Search for the cell housing the specified text and yield its (x, y) center coordinate. 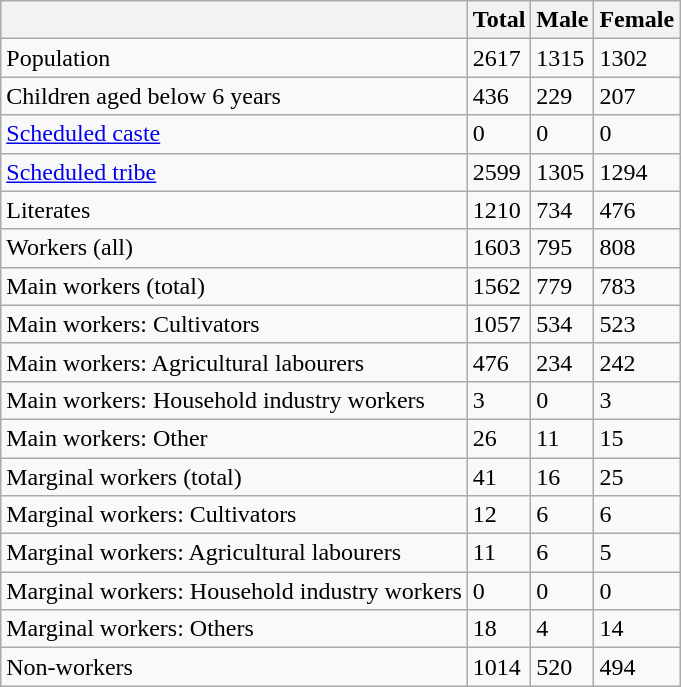
808 (637, 248)
25 (637, 477)
783 (637, 286)
Main workers: Household industry workers (234, 400)
Marginal workers: Cultivators (234, 515)
Main workers (total) (234, 286)
5 (637, 553)
Main workers: Other (234, 438)
734 (562, 210)
Literates (234, 210)
1057 (499, 324)
Marginal workers (total) (234, 477)
234 (562, 362)
534 (562, 324)
523 (637, 324)
Marginal workers: Agricultural labourers (234, 553)
1305 (562, 172)
1315 (562, 58)
Children aged below 6 years (234, 96)
18 (499, 629)
229 (562, 96)
Scheduled caste (234, 134)
Main workers: Cultivators (234, 324)
242 (637, 362)
41 (499, 477)
Scheduled tribe (234, 172)
Male (562, 20)
Female (637, 20)
779 (562, 286)
14 (637, 629)
1603 (499, 248)
436 (499, 96)
1210 (499, 210)
1562 (499, 286)
Workers (all) (234, 248)
Non-workers (234, 667)
16 (562, 477)
Population (234, 58)
795 (562, 248)
520 (562, 667)
1302 (637, 58)
Marginal workers: Others (234, 629)
12 (499, 515)
Marginal workers: Household industry workers (234, 591)
4 (562, 629)
15 (637, 438)
Main workers: Agricultural labourers (234, 362)
26 (499, 438)
2599 (499, 172)
Total (499, 20)
1294 (637, 172)
494 (637, 667)
1014 (499, 667)
2617 (499, 58)
207 (637, 96)
